Capture the cell that displays the provided text and extract its (x, y) central coordinate. 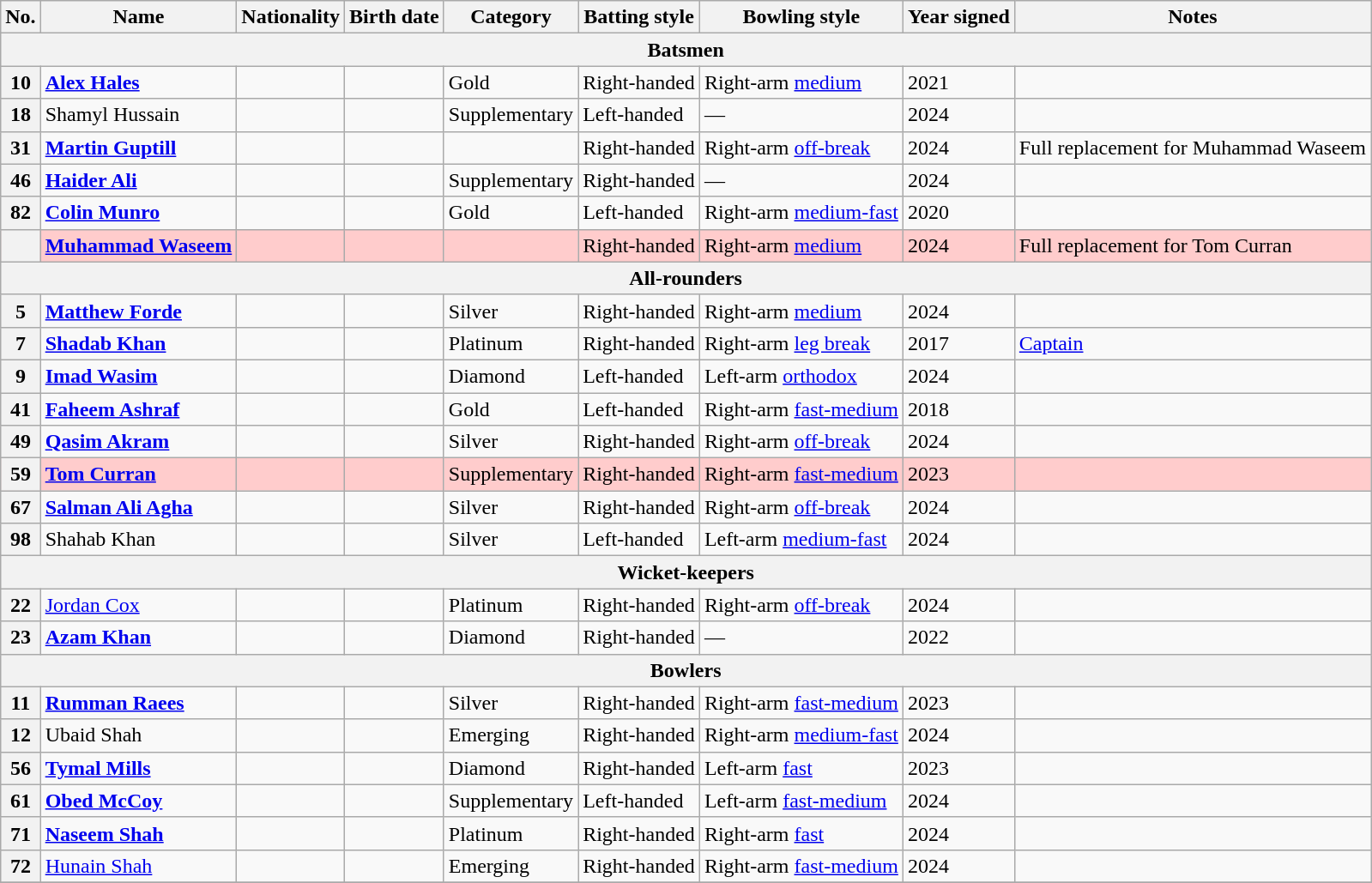
46 (21, 180)
Muhammad Waseem (139, 245)
Rumman Raees (139, 703)
2022 (958, 638)
All-rounders (686, 278)
Matthew Forde (139, 311)
Batsmen (686, 50)
Alex Hales (139, 82)
61 (21, 801)
Batting style (639, 17)
Left-arm fast-medium (801, 801)
Shamyl Hussain (139, 115)
Ubaid Shah (139, 735)
No. (21, 17)
Full replacement for Tom Curran (1193, 245)
Captain (1193, 343)
Wicket-keepers (686, 572)
Left-arm orthodox (801, 376)
82 (21, 213)
Qasim Akram (139, 442)
7 (21, 343)
Imad Wasim (139, 376)
Full replacement for Muhammad Waseem (1193, 148)
Bowlers (686, 670)
23 (21, 638)
67 (21, 507)
Right-arm fast (801, 833)
56 (21, 768)
Shadab Khan (139, 343)
Hunain Shah (139, 866)
49 (21, 442)
72 (21, 866)
Bowling style (801, 17)
Tymal Mills (139, 768)
Colin Munro (139, 213)
98 (21, 540)
31 (21, 148)
12 (21, 735)
59 (21, 475)
Salman Ali Agha (139, 507)
22 (21, 605)
Obed McCoy (139, 801)
Birth date (395, 17)
Nationality (291, 17)
Shahab Khan (139, 540)
9 (21, 376)
Azam Khan (139, 638)
Naseem Shah (139, 833)
10 (21, 82)
11 (21, 703)
Haider Ali (139, 180)
41 (21, 409)
Left-arm fast (801, 768)
2017 (958, 343)
5 (21, 311)
Year signed (958, 17)
71 (21, 833)
Faheem Ashraf (139, 409)
Right-arm leg break (801, 343)
Notes (1193, 17)
18 (21, 115)
Tom Curran (139, 475)
Left-arm medium-fast (801, 540)
Name (139, 17)
2021 (958, 82)
2018 (958, 409)
Martin Guptill (139, 148)
Jordan Cox (139, 605)
2020 (958, 213)
Category (511, 17)
